Scan for the cell matching the given text and deliver its [X, Y] coordinate at center. 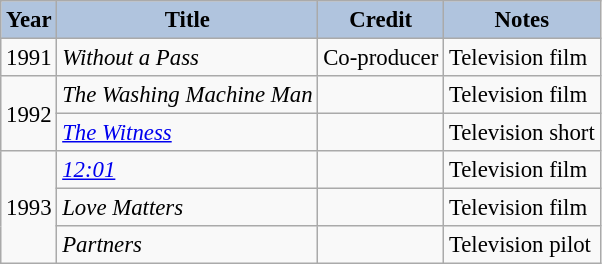
12:01 [188, 170]
1993 [29, 208]
1992 [29, 114]
Title [188, 20]
Credit [381, 20]
Television short [522, 133]
Love Matters [188, 208]
Co-producer [381, 58]
Television pilot [522, 245]
Partners [188, 245]
Year [29, 20]
The Washing Machine Man [188, 95]
Notes [522, 20]
The Witness [188, 133]
Without a Pass [188, 58]
1991 [29, 58]
